Return the (x, y) coordinate for the center point of the cell that contains the specified text.  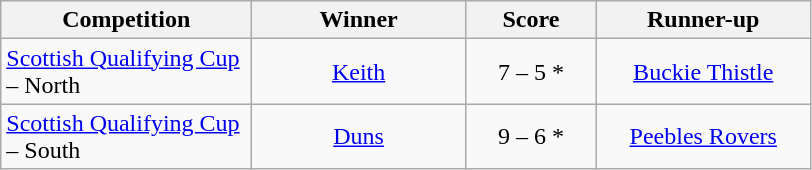
Scottish Qualifying Cup – North (126, 72)
Peebles Rovers (703, 136)
Competition (126, 20)
Keith (359, 72)
Buckie Thistle (703, 72)
9 – 6 * (530, 136)
Duns (359, 136)
Winner (359, 20)
Scottish Qualifying Cup – South (126, 136)
Score (530, 20)
7 – 5 * (530, 72)
Runner-up (703, 20)
